Pinpoint the cell where the given text exists, returning its (X, Y) midpoint coordinate. 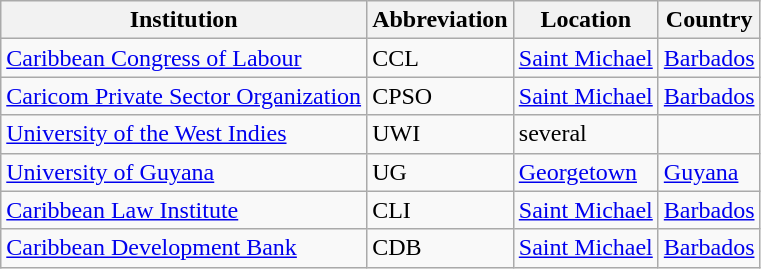
Location (586, 20)
Institution (184, 20)
UG (440, 172)
Country (709, 20)
Caribbean Congress of Labour (184, 58)
UWI (440, 134)
CDB (440, 248)
CCL (440, 58)
Caribbean Development Bank (184, 248)
Georgetown (586, 172)
CLI (440, 210)
University of the West Indies (184, 134)
several (586, 134)
Caricom Private Sector Organization (184, 96)
CPSO (440, 96)
Abbreviation (440, 20)
Guyana (709, 172)
Caribbean Law Institute (184, 210)
University of Guyana (184, 172)
